For the text-containing cell, return its midpoint in [X, Y] coordinate format. 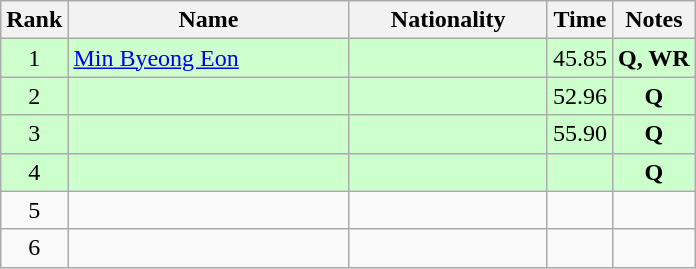
Notes [654, 20]
55.90 [580, 134]
52.96 [580, 96]
Min Byeong Eon [208, 58]
6 [34, 248]
Nationality [448, 20]
2 [34, 96]
45.85 [580, 58]
Rank [34, 20]
5 [34, 210]
1 [34, 58]
Name [208, 20]
3 [34, 134]
4 [34, 172]
Q, WR [654, 58]
Time [580, 20]
